Output the (X, Y) coordinate of the center of the cell containing the given text.  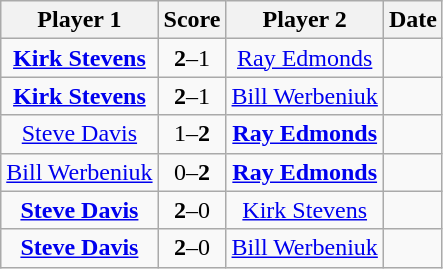
1–2 (192, 134)
0–2 (192, 172)
Player 2 (304, 20)
Player 1 (80, 20)
Date (412, 20)
Score (192, 20)
